Search for the cell housing the specified text and yield its (X, Y) center coordinate. 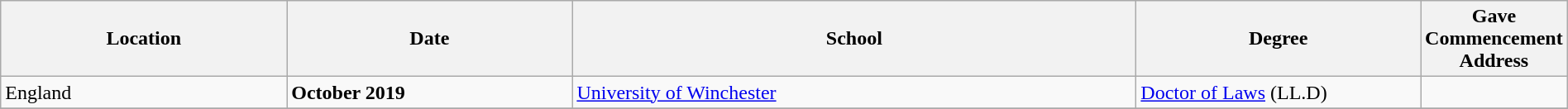
Degree (1279, 39)
Date (430, 39)
University of Winchester (854, 92)
Location (144, 39)
Doctor of Laws (LL.D) (1279, 92)
England (144, 92)
School (854, 39)
October 2019 (430, 92)
Gave Commencement Address (1494, 39)
